Identify which cell holds the provided text, then report its [x, y] central coordinate. 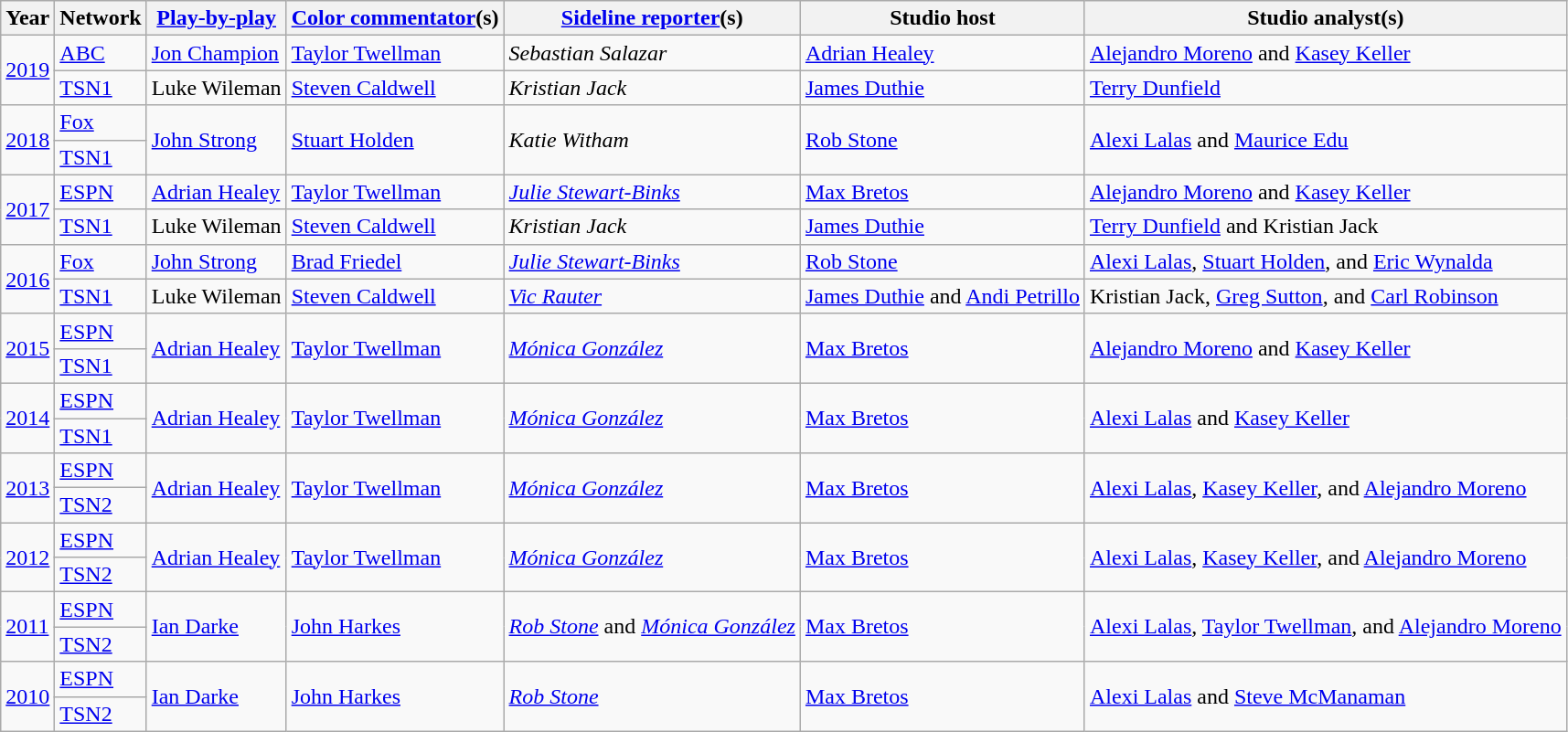
2011 [27, 627]
Brad Friedel [395, 261]
2015 [27, 348]
2017 [27, 209]
Play-by-play [216, 18]
Alexi Lalas, Taylor Twellman, and Alejandro Moreno [1326, 627]
2018 [27, 140]
Alexi Lalas, Stuart Holden, and Eric Wynalda [1326, 261]
2010 [27, 696]
Sideline reporter(s) [652, 18]
Stuart Holden [395, 140]
Vic Rauter [652, 296]
2019 [27, 70]
Katie Witham [652, 140]
Color commentator(s) [395, 18]
Alexi Lalas and Steve McManaman [1326, 696]
Kristian Jack, Greg Sutton, and Carl Robinson [1326, 296]
Alexi Lalas and Kasey Keller [1326, 418]
2016 [27, 279]
Jon Champion [216, 53]
2012 [27, 557]
Terry Dunfield [1326, 88]
James Duthie and Andi Petrillo [942, 296]
Rob Stone and Mónica González [652, 627]
Alexi Lalas and Maurice Edu [1326, 140]
Sebastian Salazar [652, 53]
Network [101, 18]
2014 [27, 418]
ABC [101, 53]
Year [27, 18]
Terry Dunfield and Kristian Jack [1326, 227]
2013 [27, 488]
Studio host [942, 18]
Studio analyst(s) [1326, 18]
